Return (x, y) of the center of cell containing provided text 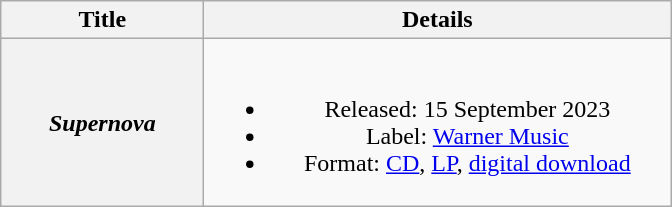
Details (438, 20)
Supernova (102, 122)
Title (102, 20)
Released: 15 September 2023Label: Warner MusicFormat: CD, LP, digital download (438, 122)
